Detect which cell encompasses the target text, then output its [X, Y] center coordinate. 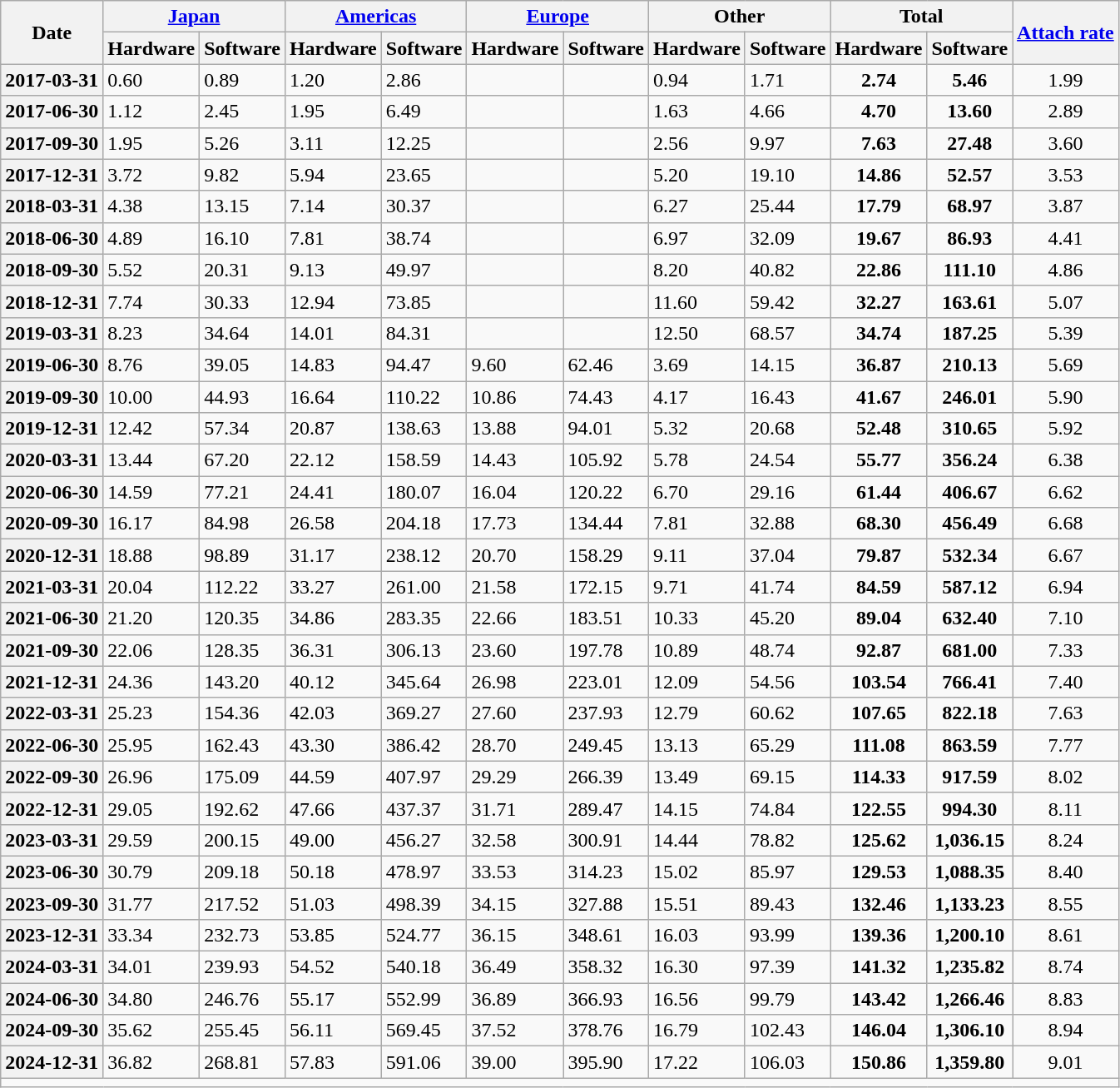
204.18 [424, 524]
1,359.80 [970, 1062]
681.00 [970, 650]
9.97 [787, 143]
89.04 [879, 619]
358.32 [606, 967]
98.89 [243, 555]
158.59 [424, 460]
15.02 [696, 872]
60.62 [787, 713]
8.11 [1066, 808]
50.18 [333, 872]
9.01 [1066, 1062]
386.42 [424, 745]
822.18 [970, 713]
27.60 [515, 713]
29.16 [787, 492]
34.80 [151, 999]
9.11 [696, 555]
84.31 [424, 333]
0.89 [243, 80]
10.00 [151, 397]
12.09 [696, 682]
Japan [195, 17]
Europe [558, 17]
49.00 [333, 840]
13.88 [515, 429]
2024-12-31 [52, 1062]
4.86 [1066, 270]
134.44 [606, 524]
2022-06-30 [52, 745]
1,133.23 [970, 903]
356.24 [970, 460]
6.70 [696, 492]
57.83 [333, 1062]
163.61 [970, 301]
94.01 [606, 429]
24.41 [333, 492]
2020-06-30 [52, 492]
1,266.46 [970, 999]
20.31 [243, 270]
16.79 [696, 1031]
26.96 [151, 777]
74.43 [606, 397]
2022-03-31 [52, 713]
102.43 [787, 1031]
16.17 [151, 524]
49.97 [424, 270]
1.20 [333, 80]
68.30 [879, 524]
25.23 [151, 713]
540.18 [424, 967]
246.01 [970, 397]
30.37 [424, 206]
209.18 [243, 872]
54.52 [333, 967]
51.03 [333, 903]
22.06 [151, 650]
23.60 [515, 650]
395.90 [606, 1062]
68.57 [787, 333]
68.97 [970, 206]
6.38 [1066, 460]
122.55 [879, 808]
40.12 [333, 682]
8.23 [151, 333]
587.12 [970, 587]
524.77 [424, 936]
10.33 [696, 619]
1,088.35 [970, 872]
35.62 [151, 1031]
17.79 [879, 206]
2.89 [1066, 112]
4.17 [696, 397]
110.22 [424, 397]
2017-06-30 [52, 112]
2023-09-30 [52, 903]
9.60 [515, 365]
2017-03-31 [52, 80]
150.86 [879, 1062]
21.58 [515, 587]
162.43 [243, 745]
2019-06-30 [52, 365]
552.99 [424, 999]
20.70 [515, 555]
2021-12-31 [52, 682]
310.65 [970, 429]
36.82 [151, 1062]
20.68 [787, 429]
86.93 [970, 238]
89.43 [787, 903]
36.89 [515, 999]
1.99 [1066, 80]
61.44 [879, 492]
13.60 [970, 112]
4.89 [151, 238]
591.06 [424, 1062]
7.40 [1066, 682]
16.10 [243, 238]
5.78 [696, 460]
20.87 [333, 429]
65.29 [787, 745]
16.30 [696, 967]
28.70 [515, 745]
32.27 [879, 301]
73.85 [424, 301]
21.20 [151, 619]
8.83 [1066, 999]
2022-12-31 [52, 808]
345.64 [424, 682]
9.13 [333, 270]
26.98 [515, 682]
Date [52, 32]
175.09 [243, 777]
2018-09-30 [52, 270]
268.81 [243, 1062]
1.71 [787, 80]
78.82 [787, 840]
3.69 [696, 365]
863.59 [970, 745]
0.94 [696, 80]
2018-12-31 [52, 301]
12.50 [696, 333]
10.89 [696, 650]
261.00 [424, 587]
766.41 [970, 682]
29.05 [151, 808]
22.12 [333, 460]
52.57 [970, 175]
8.20 [696, 270]
6.27 [696, 206]
44.93 [243, 397]
Americas [376, 17]
6.97 [696, 238]
6.62 [1066, 492]
192.62 [243, 808]
18.88 [151, 555]
32.58 [515, 840]
369.27 [424, 713]
16.43 [787, 397]
143.20 [243, 682]
31.17 [333, 555]
232.73 [243, 936]
14.86 [879, 175]
55.77 [879, 460]
146.04 [879, 1031]
4.70 [879, 112]
378.76 [606, 1031]
99.79 [787, 999]
6.49 [424, 112]
6.67 [1066, 555]
8.61 [1066, 936]
106.03 [787, 1062]
8.02 [1066, 777]
20.04 [151, 587]
128.35 [243, 650]
37.04 [787, 555]
24.36 [151, 682]
36.87 [879, 365]
74.84 [787, 808]
14.44 [696, 840]
11.60 [696, 301]
92.87 [879, 650]
2.45 [243, 112]
132.46 [879, 903]
2019-12-31 [52, 429]
15.51 [696, 903]
3.11 [333, 143]
2020-09-30 [52, 524]
10.86 [515, 397]
33.27 [333, 587]
456.49 [970, 524]
2018-03-31 [52, 206]
31.71 [515, 808]
5.20 [696, 175]
38.74 [424, 238]
29.59 [151, 840]
141.32 [879, 967]
139.36 [879, 936]
2019-09-30 [52, 397]
407.97 [424, 777]
29.29 [515, 777]
62.46 [606, 365]
34.15 [515, 903]
43.30 [333, 745]
3.60 [1066, 143]
12.94 [333, 301]
9.71 [696, 587]
300.91 [606, 840]
1,036.15 [970, 840]
0.60 [151, 80]
36.49 [515, 967]
327.88 [606, 903]
94.47 [424, 365]
13.49 [696, 777]
26.58 [333, 524]
107.65 [879, 713]
41.74 [787, 587]
1,306.10 [970, 1031]
283.35 [424, 619]
2024-09-30 [52, 1031]
2018-06-30 [52, 238]
30.79 [151, 872]
5.92 [1066, 429]
1,235.82 [970, 967]
39.05 [243, 365]
239.93 [243, 967]
255.45 [243, 1031]
569.45 [424, 1031]
197.78 [606, 650]
7.33 [1066, 650]
34.86 [333, 619]
23.65 [424, 175]
84.59 [879, 587]
16.64 [333, 397]
2024-06-30 [52, 999]
2019-03-31 [52, 333]
17.73 [515, 524]
994.30 [970, 808]
105.92 [606, 460]
41.67 [879, 397]
8.76 [151, 365]
266.39 [606, 777]
40.82 [787, 270]
14.83 [333, 365]
5.07 [1066, 301]
8.94 [1066, 1031]
112.22 [243, 587]
2017-12-31 [52, 175]
217.52 [243, 903]
27.48 [970, 143]
8.24 [1066, 840]
406.67 [970, 492]
33.53 [515, 872]
5.52 [151, 270]
114.33 [879, 777]
13.13 [696, 745]
16.56 [696, 999]
456.27 [424, 840]
59.42 [787, 301]
1.63 [696, 112]
16.04 [515, 492]
120.22 [606, 492]
6.68 [1066, 524]
7.14 [333, 206]
69.15 [787, 777]
125.62 [879, 840]
31.77 [151, 903]
12.42 [151, 429]
2020-12-31 [52, 555]
19.67 [879, 238]
111.08 [879, 745]
Attach rate [1066, 32]
238.12 [424, 555]
84.98 [243, 524]
4.66 [787, 112]
237.93 [606, 713]
57.34 [243, 429]
39.00 [515, 1062]
180.07 [424, 492]
2024-03-31 [52, 967]
24.54 [787, 460]
1.12 [151, 112]
17.22 [696, 1062]
93.99 [787, 936]
36.15 [515, 936]
14.01 [333, 333]
532.34 [970, 555]
7.74 [151, 301]
34.74 [879, 333]
42.03 [333, 713]
36.31 [333, 650]
54.56 [787, 682]
45.20 [787, 619]
120.35 [243, 619]
16.03 [696, 936]
2023-06-30 [52, 872]
917.59 [970, 777]
2023-12-31 [52, 936]
210.13 [970, 365]
22.86 [879, 270]
200.15 [243, 840]
103.54 [879, 682]
79.87 [879, 555]
5.39 [1066, 333]
2.86 [424, 80]
25.44 [787, 206]
5.90 [1066, 397]
8.55 [1066, 903]
2017-09-30 [52, 143]
33.34 [151, 936]
154.36 [243, 713]
5.94 [333, 175]
52.48 [879, 429]
7.77 [1066, 745]
3.72 [151, 175]
183.51 [606, 619]
306.13 [424, 650]
4.41 [1066, 238]
632.40 [970, 619]
13.44 [151, 460]
5.69 [1066, 365]
348.61 [606, 936]
12.79 [696, 713]
158.29 [606, 555]
12.25 [424, 143]
6.94 [1066, 587]
5.32 [696, 429]
4.38 [151, 206]
34.01 [151, 967]
2021-03-31 [52, 587]
37.52 [515, 1031]
32.09 [787, 238]
13.15 [243, 206]
Other [739, 17]
97.39 [787, 967]
14.43 [515, 460]
5.46 [970, 80]
9.82 [243, 175]
143.42 [879, 999]
172.15 [606, 587]
55.17 [333, 999]
34.64 [243, 333]
246.76 [243, 999]
2023-03-31 [52, 840]
223.01 [606, 682]
478.97 [424, 872]
32.88 [787, 524]
85.97 [787, 872]
187.25 [970, 333]
1,200.10 [970, 936]
19.10 [787, 175]
8.74 [1066, 967]
56.11 [333, 1031]
2021-09-30 [52, 650]
129.53 [879, 872]
2021-06-30 [52, 619]
437.37 [424, 808]
366.93 [606, 999]
289.47 [606, 808]
48.74 [787, 650]
2.56 [696, 143]
7.10 [1066, 619]
5.26 [243, 143]
138.63 [424, 429]
498.39 [424, 903]
3.87 [1066, 206]
14.59 [151, 492]
25.95 [151, 745]
2.74 [879, 80]
314.23 [606, 872]
8.40 [1066, 872]
111.10 [970, 270]
44.59 [333, 777]
2020-03-31 [52, 460]
3.53 [1066, 175]
2022-09-30 [52, 777]
67.20 [243, 460]
30.33 [243, 301]
47.66 [333, 808]
Total [922, 17]
53.85 [333, 936]
22.66 [515, 619]
249.45 [606, 745]
77.21 [243, 492]
